Capture the cell that displays the provided text and extract its (x, y) central coordinate. 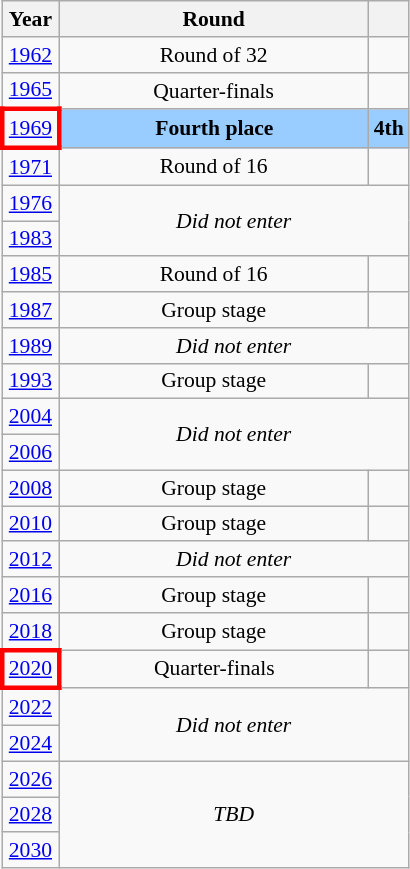
2006 (30, 453)
1989 (30, 346)
Round of 32 (214, 55)
2022 (30, 708)
1971 (30, 166)
1985 (30, 275)
1965 (30, 90)
2004 (30, 417)
TBD (234, 814)
2030 (30, 851)
2018 (30, 632)
1962 (30, 55)
2010 (30, 524)
2028 (30, 815)
Year (30, 19)
2026 (30, 779)
2024 (30, 744)
1987 (30, 310)
Fourth place (214, 130)
2016 (30, 595)
2008 (30, 488)
2020 (30, 670)
1993 (30, 381)
2012 (30, 560)
Round (214, 19)
4th (389, 130)
1976 (30, 203)
1983 (30, 239)
1969 (30, 130)
